Pinpoint the cell where the given text exists, returning its (x, y) midpoint coordinate. 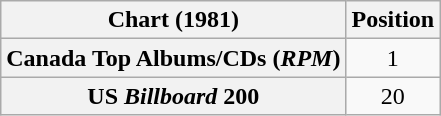
Canada Top Albums/CDs (RPM) (174, 58)
1 (393, 58)
Position (393, 20)
Chart (1981) (174, 20)
20 (393, 96)
US Billboard 200 (174, 96)
